Return the (X, Y) coordinate for the center point of the cell that contains the specified text.  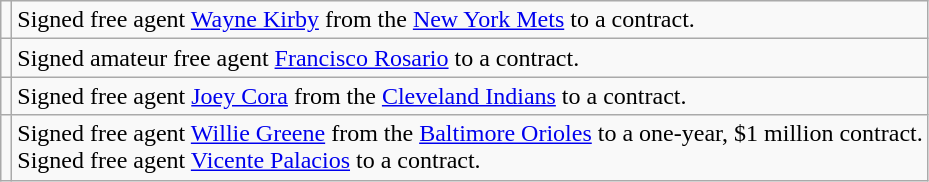
Signed free agent Joey Cora from the Cleveland Indians to a contract. (470, 96)
Signed free agent Willie Greene from the Baltimore Orioles to a one-year, $1 million contract. Signed free agent Vicente Palacios to a contract. (470, 148)
Signed free agent Wayne Kirby from the New York Mets to a contract. (470, 20)
Signed amateur free agent Francisco Rosario to a contract. (470, 58)
